Scan for the cell matching the given text and deliver its (x, y) coordinate at center. 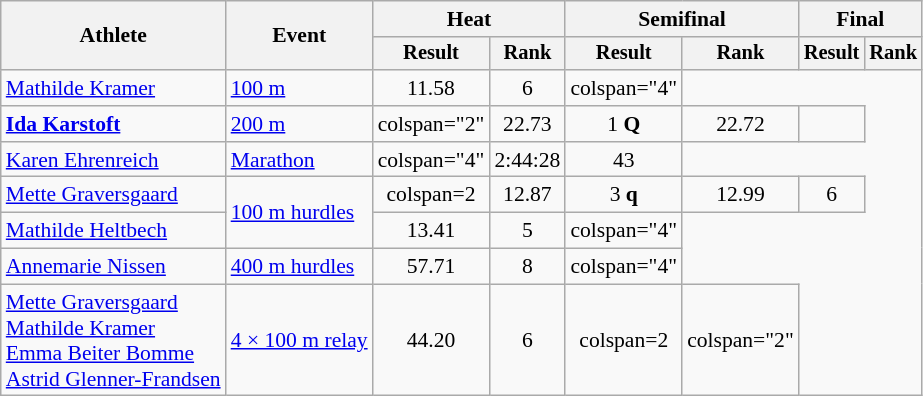
100 m hurdles (300, 212)
Final (860, 19)
5 (527, 231)
4 × 100 m relay (300, 340)
200 m (300, 124)
22.73 (527, 124)
Mette Graversgaard (114, 195)
100 m (300, 88)
57.71 (432, 267)
3 q (624, 195)
44.20 (432, 340)
Mathilde Kramer (114, 88)
Heat (470, 19)
12.99 (740, 195)
Mette GraversgaardMathilde KramerEmma Beiter BommeAstrid Glenner-Frandsen (114, 340)
11.58 (432, 88)
Ida Karstoft (114, 124)
13.41 (432, 231)
Semifinal (682, 19)
8 (527, 267)
Marathon (300, 160)
Event (300, 36)
Athlete (114, 36)
22.72 (740, 124)
1 Q (624, 124)
Mathilde Heltbech (114, 231)
Annemarie Nissen (114, 267)
Karen Ehrenreich (114, 160)
2:44:28 (527, 160)
400 m hurdles (300, 267)
43 (624, 160)
12.87 (527, 195)
